Return [X, Y] of the center of cell containing provided text 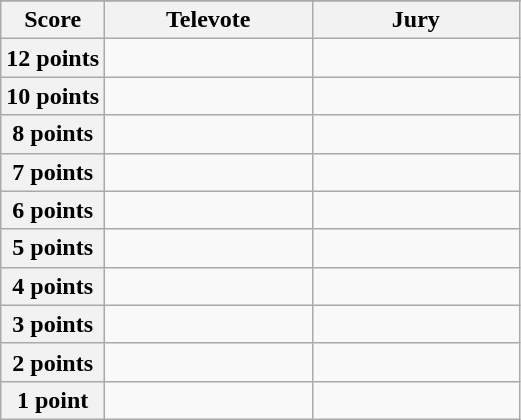
Jury [416, 20]
10 points [53, 96]
3 points [53, 324]
12 points [53, 58]
7 points [53, 172]
4 points [53, 286]
Televote [209, 20]
8 points [53, 134]
6 points [53, 210]
1 point [53, 400]
2 points [53, 362]
Score [53, 20]
5 points [53, 248]
